Output the (x, y) coordinate of the center of the cell containing the given text.  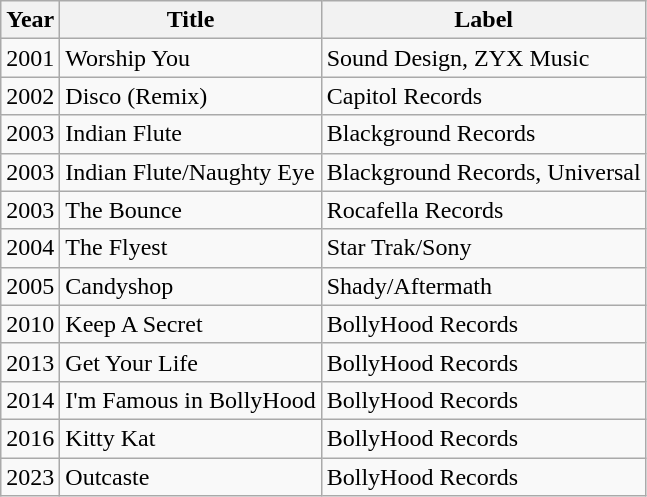
Kitty Kat (190, 438)
Blackground Records (484, 134)
2014 (30, 400)
2013 (30, 362)
2023 (30, 477)
2004 (30, 248)
2016 (30, 438)
Sound Design, ZYX Music (484, 58)
2002 (30, 96)
Rocafella Records (484, 210)
Shady/Aftermath (484, 286)
Year (30, 20)
Worship You (190, 58)
Title (190, 20)
The Flyest (190, 248)
Outcaste (190, 477)
2005 (30, 286)
2010 (30, 324)
Keep A Secret (190, 324)
Indian Flute (190, 134)
The Bounce (190, 210)
2001 (30, 58)
Blackground Records, Universal (484, 172)
I'm Famous in BollyHood (190, 400)
Candyshop (190, 286)
Disco (Remix) (190, 96)
Get Your Life (190, 362)
Indian Flute/Naughty Eye (190, 172)
Capitol Records (484, 96)
Star Trak/Sony (484, 248)
Label (484, 20)
